Locate the cell with the specified text and output its [X, Y] center coordinate. 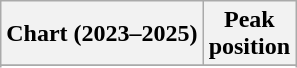
Peakposition [249, 34]
Chart (2023–2025) [102, 34]
